Return the [X, Y] coordinate for the center point of the cell that contains the specified text.  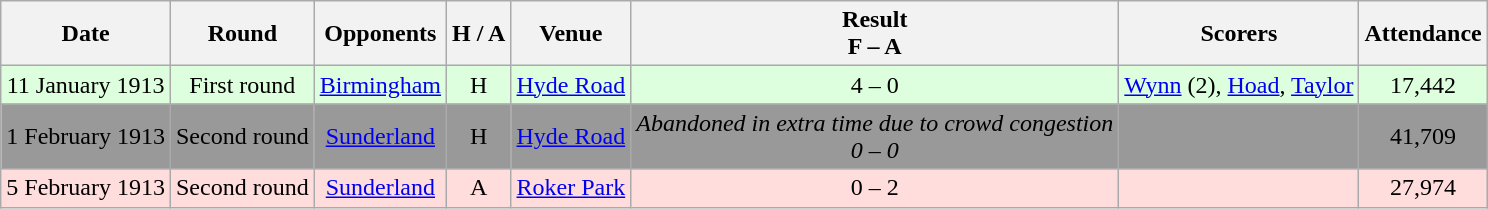
0 – 2 [875, 188]
Attendance [1423, 34]
ResultF – A [875, 34]
17,442 [1423, 85]
4 – 0 [875, 85]
Opponents [380, 34]
Birmingham [380, 85]
1 February 1913 [86, 136]
11 January 1913 [86, 85]
H / A [479, 34]
Abandoned in extra time due to crowd congestion0 – 0 [875, 136]
Roker Park [571, 188]
27,974 [1423, 188]
First round [242, 85]
A [479, 188]
41,709 [1423, 136]
Date [86, 34]
Round [242, 34]
Venue [571, 34]
Wynn (2), Hoad, Taylor [1239, 85]
Scorers [1239, 34]
5 February 1913 [86, 188]
